Capture the cell that displays the provided text and extract its [x, y] central coordinate. 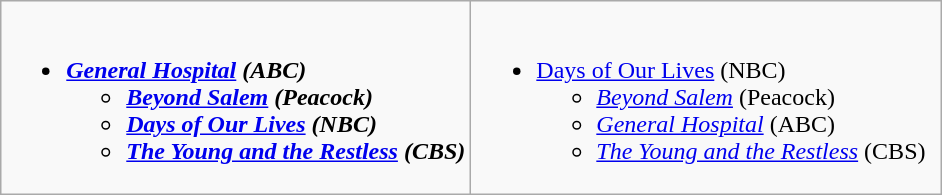
General Hospital (ABC)Beyond Salem (Peacock)Days of Our Lives (NBC)The Young and the Restless (CBS) [236, 98]
Days of Our Lives (NBC)Beyond Salem (Peacock)General Hospital (ABC)The Young and the Restless (CBS) [706, 98]
